From the cell containing the given text, extract its center point as (X, Y) coordinate. 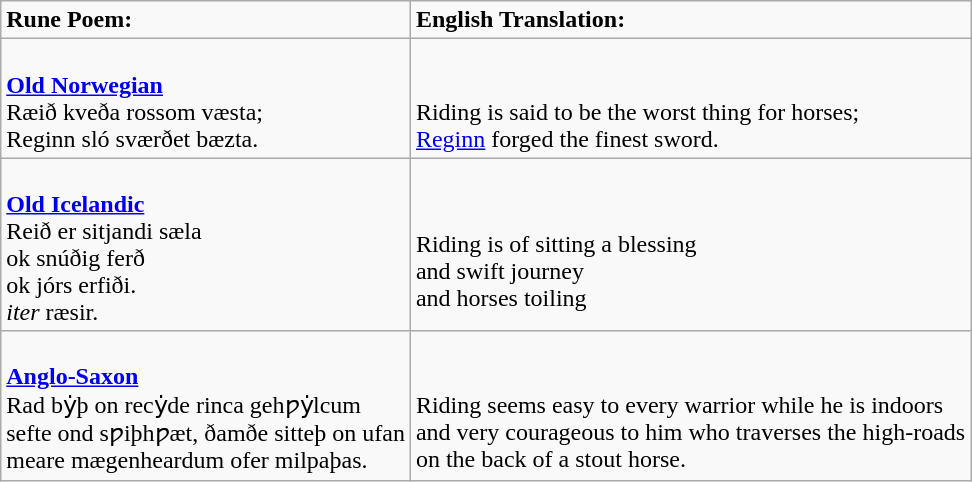
Riding is said to be the worst thing for horses; Reginn forged the finest sword. (690, 98)
Riding seems easy to every warrior while he is indoors and very courageous to him who traverses the high-roads on the back of a stout horse. (690, 406)
Old Icelandic Reið er sitjandi sæla ok snúðig ferð ok jórs erfiði. iter ræsir. (206, 244)
Riding is of sitting a blessing and swift journey and horses toiling (690, 244)
English Translation: (690, 20)
Old Norwegian Ræið kveða rossom væsta; Reginn sló sværðet bæzta. (206, 98)
Rune Poem: (206, 20)
Anglo-Saxon Rad bẏþ on recẏde rinca gehƿẏlcum sefte ond sƿiþhƿæt, ðamðe sitteþ on ufan meare mægenheardum ofer milpaþas. (206, 406)
